Detect which cell encompasses the target text, then output its [X, Y] center coordinate. 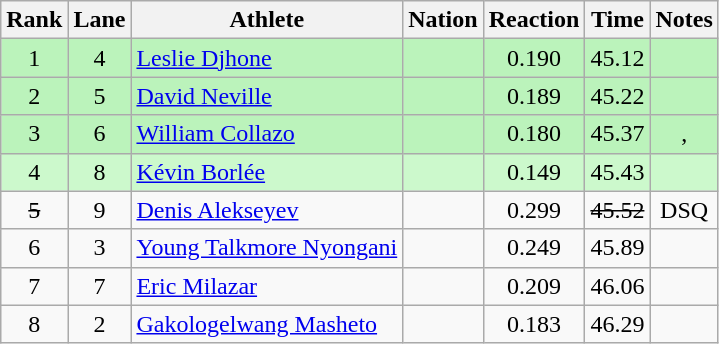
Young Talkmore Nyongani [267, 248]
Time [618, 20]
0.189 [534, 96]
William Collazo [267, 134]
0.180 [534, 134]
45.12 [618, 58]
David Neville [267, 96]
Notes [684, 20]
0.149 [534, 172]
46.29 [618, 324]
45.43 [618, 172]
Denis Alekseyev [267, 210]
Eric Milazar [267, 286]
45.52 [618, 210]
45.22 [618, 96]
0.299 [534, 210]
0.209 [534, 286]
0.190 [534, 58]
Rank [34, 20]
Lane [100, 20]
, [684, 134]
DSQ [684, 210]
1 [34, 58]
9 [100, 210]
45.89 [618, 248]
Gakologelwang Masheto [267, 324]
46.06 [618, 286]
Nation [443, 20]
Kévin Borlée [267, 172]
Reaction [534, 20]
0.249 [534, 248]
45.37 [618, 134]
Leslie Djhone [267, 58]
Athlete [267, 20]
0.183 [534, 324]
